Determine the (X, Y) coordinate at the center of the cell enclosing the given text.  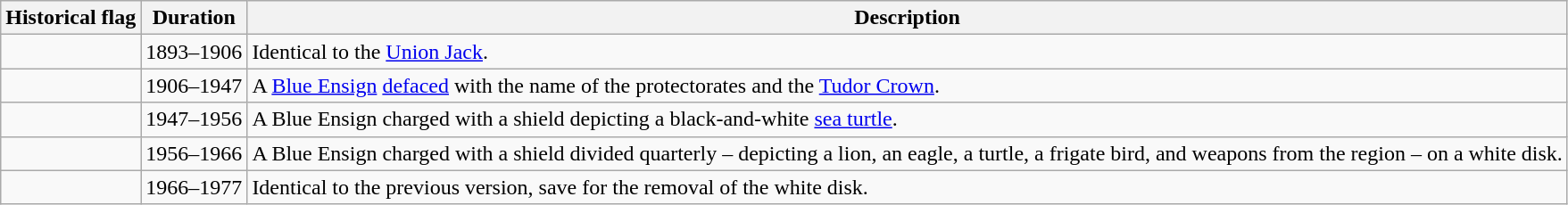
1947–1956 (195, 119)
1956–1966 (195, 153)
A Blue Ensign defaced with the name of the protectorates and the Tudor Crown. (908, 86)
A Blue Ensign charged with a shield depicting a black-and-white sea turtle. (908, 119)
Identical to the previous version, save for the removal of the white disk. (908, 187)
1893–1906 (195, 52)
Description (908, 18)
1966–1977 (195, 187)
Historical flag (71, 18)
Duration (195, 18)
1906–1947 (195, 86)
Identical to the Union Jack. (908, 52)
